Provide the [X, Y] coordinate of the cell's center where the given text is located.  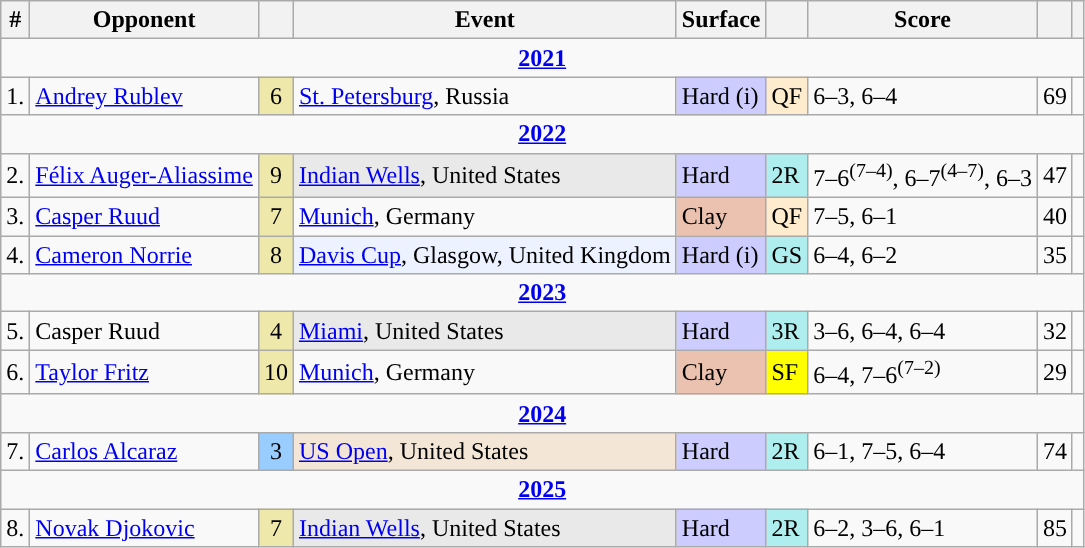
Félix Auger-Aliassime [144, 176]
6 [276, 96]
47 [1054, 176]
9 [276, 176]
6–2, 3–6, 6–1 [923, 528]
Novak Djokovic [144, 528]
69 [1054, 96]
40 [1054, 217]
6. [16, 372]
8 [276, 255]
Andrey Rublev [144, 96]
85 [1054, 528]
74 [1054, 451]
3–6, 6–4, 6–4 [923, 331]
2. [16, 176]
7. [16, 451]
Carlos Alcaraz [144, 451]
2024 [542, 413]
Davis Cup, Glasgow, United Kingdom [484, 255]
3. [16, 217]
Score [923, 20]
Miami, United States [484, 331]
Opponent [144, 20]
32 [1054, 331]
St. Petersburg, Russia [484, 96]
US Open, United States [484, 451]
SF [787, 372]
7–6(7–4), 6–7(4–7), 6–3 [923, 176]
Event [484, 20]
8. [16, 528]
GS [787, 255]
# [16, 20]
6–3, 6–4 [923, 96]
7–5, 6–1 [923, 217]
1. [16, 96]
3R [787, 331]
10 [276, 372]
4. [16, 255]
6–4, 6–2 [923, 255]
35 [1054, 255]
29 [1054, 372]
4 [276, 331]
Surface [721, 20]
2022 [542, 134]
2025 [542, 489]
6–4, 7–6(7–2) [923, 372]
3 [276, 451]
6–1, 7–5, 6–4 [923, 451]
2021 [542, 58]
5. [16, 331]
2023 [542, 293]
Cameron Norrie [144, 255]
Taylor Fritz [144, 372]
